Identify which cell holds the provided text, then report its [x, y] central coordinate. 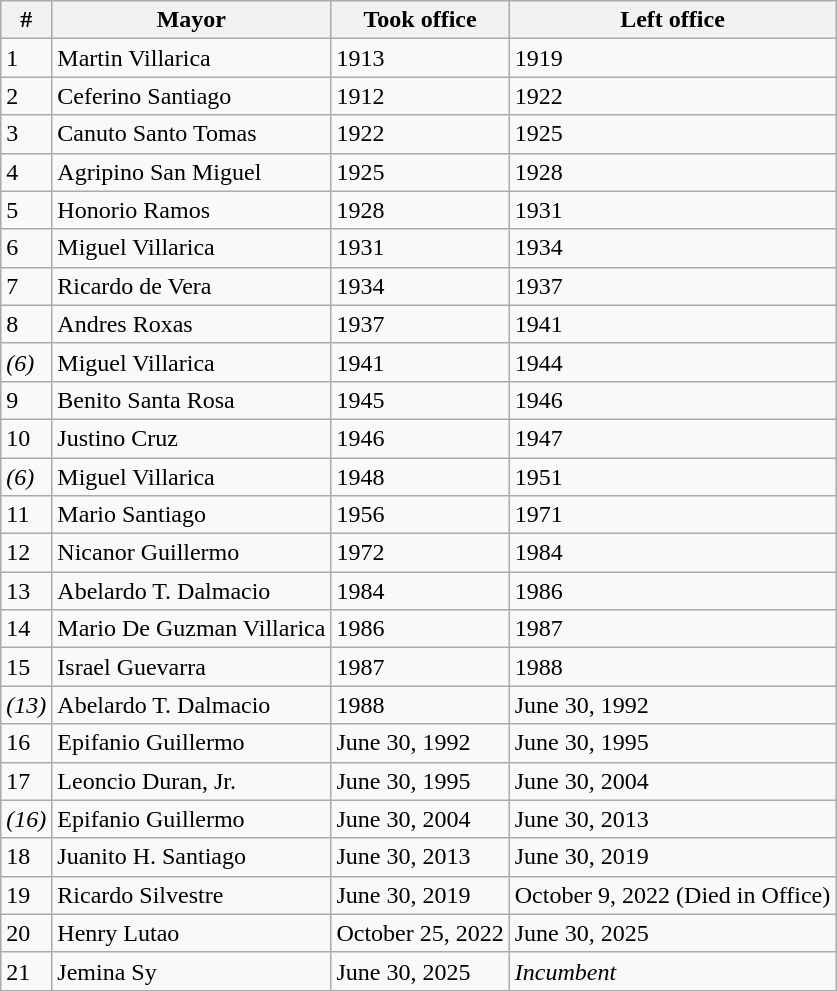
Canuto Santo Tomas [192, 134]
20 [26, 933]
October 9, 2022 (Died in Office) [672, 895]
Nicanor Guillermo [192, 553]
Ricardo de Vera [192, 286]
5 [26, 210]
9 [26, 400]
17 [26, 781]
6 [26, 248]
1972 [420, 553]
1944 [672, 362]
1913 [420, 58]
Incumbent [672, 971]
# [26, 20]
1948 [420, 477]
Israel Guevarra [192, 667]
1945 [420, 400]
Benito Santa Rosa [192, 400]
1956 [420, 515]
Ricardo Silvestre [192, 895]
1919 [672, 58]
Left office [672, 20]
Henry Lutao [192, 933]
11 [26, 515]
21 [26, 971]
Andres Roxas [192, 324]
Justino Cruz [192, 438]
1947 [672, 438]
7 [26, 286]
(13) [26, 705]
(16) [26, 819]
Took office [420, 20]
Mayor [192, 20]
Mario De Guzman Villarica [192, 629]
1971 [672, 515]
Mario Santiago [192, 515]
Ceferino Santiago [192, 96]
14 [26, 629]
Agripino San Miguel [192, 172]
October 25, 2022 [420, 933]
13 [26, 591]
Juanito H. Santiago [192, 857]
2 [26, 96]
1912 [420, 96]
10 [26, 438]
Honorio Ramos [192, 210]
1951 [672, 477]
15 [26, 667]
8 [26, 324]
12 [26, 553]
18 [26, 857]
Leoncio Duran, Jr. [192, 781]
Martin Villarica [192, 58]
4 [26, 172]
1 [26, 58]
Jemina Sy [192, 971]
3 [26, 134]
16 [26, 743]
19 [26, 895]
